Return (X, Y) of the center of cell containing provided text 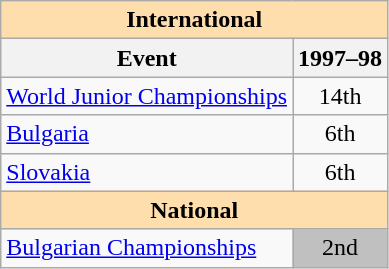
National (194, 210)
International (194, 20)
Bulgaria (147, 134)
World Junior Championships (147, 96)
Bulgarian Championships (147, 248)
Event (147, 58)
1997–98 (340, 58)
14th (340, 96)
2nd (340, 248)
Slovakia (147, 172)
